Determine the (x, y) coordinate at the center of the cell enclosing the given text.  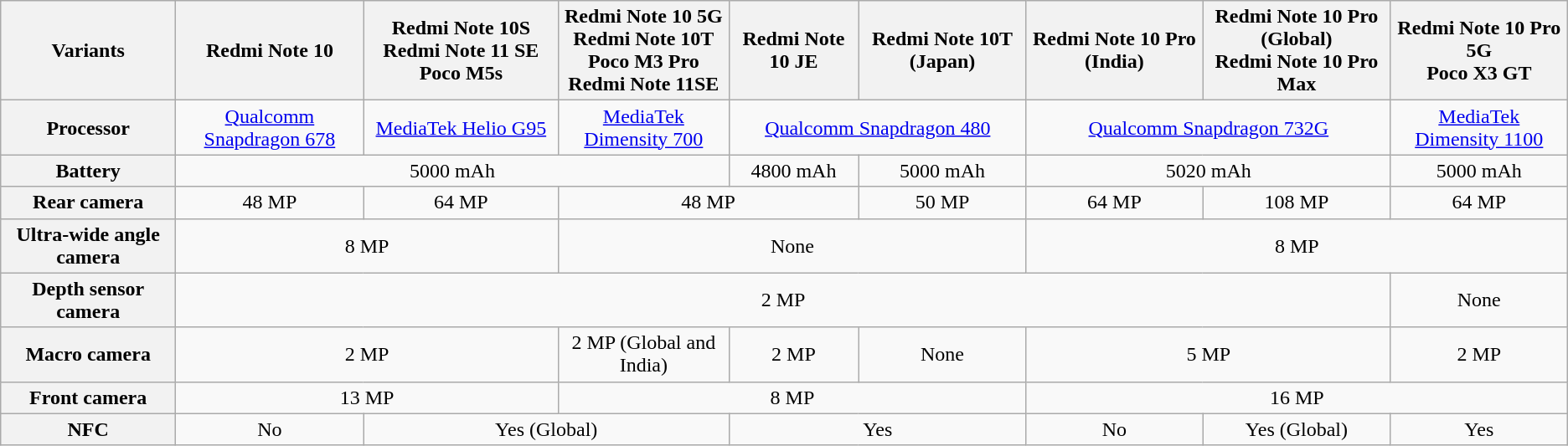
Depth sensor camera (89, 300)
Qualcomm Snapdragon 678 (270, 127)
NFC (89, 429)
2 MP (Global and India) (643, 355)
16 MP (1297, 397)
Macro camera (89, 355)
50 MP (943, 202)
13 MP (367, 397)
Redmi Note 10T (Japan) (943, 50)
Processor (89, 127)
Variants (89, 50)
Redmi Note 10 5GRedmi Note 10TPoco M3 ProRedmi Note 11SE (643, 50)
MediaTek Dimensity 1100 (1479, 127)
5 MP (1208, 355)
Redmi Note 10 Pro (Global)Redmi Note 10 Pro Max (1297, 50)
Front camera (89, 397)
Ultra-wide angle camera (89, 246)
Rear camera (89, 202)
Redmi Note 10SRedmi Note 11 SE Poco M5s (461, 50)
Redmi Note 10 Pro 5GPoco X3 GT (1479, 50)
Redmi Note 10 (270, 50)
4800 mAh (793, 171)
5020 mAh (1208, 171)
Redmi Note 10 JE (793, 50)
Qualcomm Snapdragon 732G (1208, 127)
Redmi Note 10 Pro (India) (1114, 50)
MediaTek Helio G95 (461, 127)
108 MP (1297, 202)
Battery (89, 171)
Qualcomm Snapdragon 480 (878, 127)
MediaTek Dimensity 700 (643, 127)
